Capture the cell that displays the provided text and extract its (x, y) central coordinate. 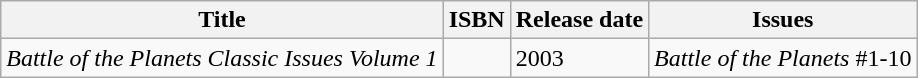
Battle of the Planets #1-10 (783, 58)
2003 (579, 58)
Issues (783, 20)
Release date (579, 20)
Battle of the Planets Classic Issues Volume 1 (222, 58)
ISBN (476, 20)
Title (222, 20)
